Detect which cell encompasses the target text, then output its [x, y] center coordinate. 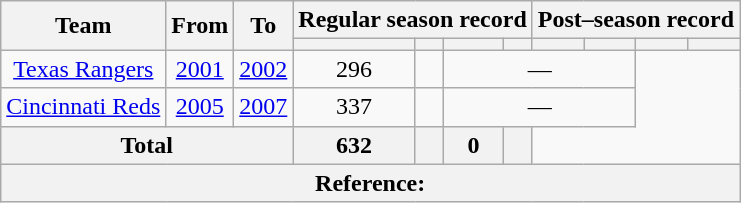
Post–season record [636, 20]
632 [354, 145]
2001 [200, 69]
To [264, 26]
From [200, 26]
2005 [200, 107]
Total [147, 145]
Texas Rangers [84, 69]
Team [84, 26]
2002 [264, 69]
296 [354, 69]
337 [354, 107]
Cincinnati Reds [84, 107]
0 [474, 145]
Reference: [370, 183]
Regular season record [412, 20]
2007 [264, 107]
